Capture the cell that displays the provided text and extract its (X, Y) central coordinate. 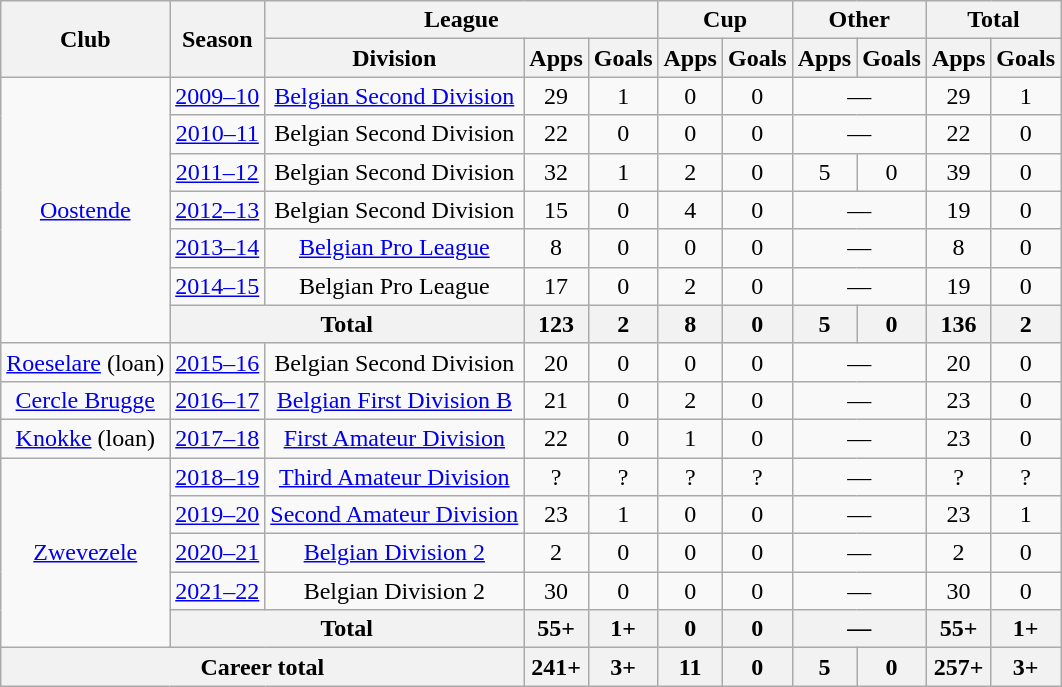
2016–17 (218, 400)
First Amateur Division (394, 438)
2017–18 (218, 438)
241+ (556, 667)
2011–12 (218, 172)
257+ (958, 667)
Second Amateur Division (394, 515)
32 (556, 172)
15 (556, 210)
Club (86, 39)
17 (556, 286)
Other (859, 20)
2012–13 (218, 210)
2020–21 (218, 553)
123 (556, 324)
2021–22 (218, 591)
136 (958, 324)
Cup (725, 20)
Belgian First Division B (394, 400)
2013–14 (218, 248)
Career total (262, 667)
2014–15 (218, 286)
2009–10 (218, 96)
2010–11 (218, 134)
League (462, 20)
2019–20 (218, 515)
39 (958, 172)
4 (690, 210)
Zwevezele (86, 553)
Cercle Brugge (86, 400)
2018–19 (218, 477)
Division (394, 58)
Knokke (loan) (86, 438)
Roeselare (loan) (86, 362)
Oostende (86, 210)
Third Amateur Division (394, 477)
Season (218, 39)
2015–16 (218, 362)
11 (690, 667)
21 (556, 400)
